Detect which cell encompasses the target text, then output its (x, y) center coordinate. 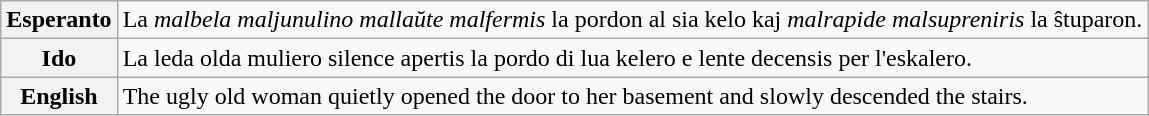
Ido (59, 58)
Esperanto (59, 20)
La leda olda muliero silence apertis la pordo di lua kelero e lente decensis per l'eskalero. (632, 58)
The ugly old woman quietly opened the door to her basement and slowly descended the stairs. (632, 96)
La malbela maljunulino mallaŭte malfermis la pordon al sia kelo kaj malrapide malsupreniris la ŝtuparon. (632, 20)
English (59, 96)
